Search for the cell housing the specified text and yield its [X, Y] center coordinate. 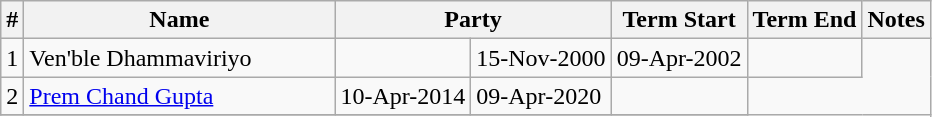
Party [473, 20]
Term End [804, 20]
10-Apr-2014 [403, 96]
09-Apr-2002 [679, 58]
Ven'ble Dhammaviriyo [180, 58]
2 [12, 96]
Prem Chand Gupta [180, 96]
15-Nov-2000 [541, 58]
# [12, 20]
Notes [896, 20]
Term Start [679, 20]
09-Apr-2020 [541, 96]
1 [12, 58]
Name [180, 20]
